Extract the (x, y) coordinate from the center of the cell holding the provided text.  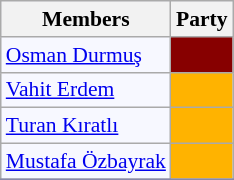
Mustafa Özbayrak (86, 162)
Vahit Erdem (86, 90)
Osman Durmuş (86, 55)
Members (86, 19)
Turan Kıratlı (86, 126)
Party (202, 19)
